Find where the given text appears and provide that cell's center as (x, y) coordinate. 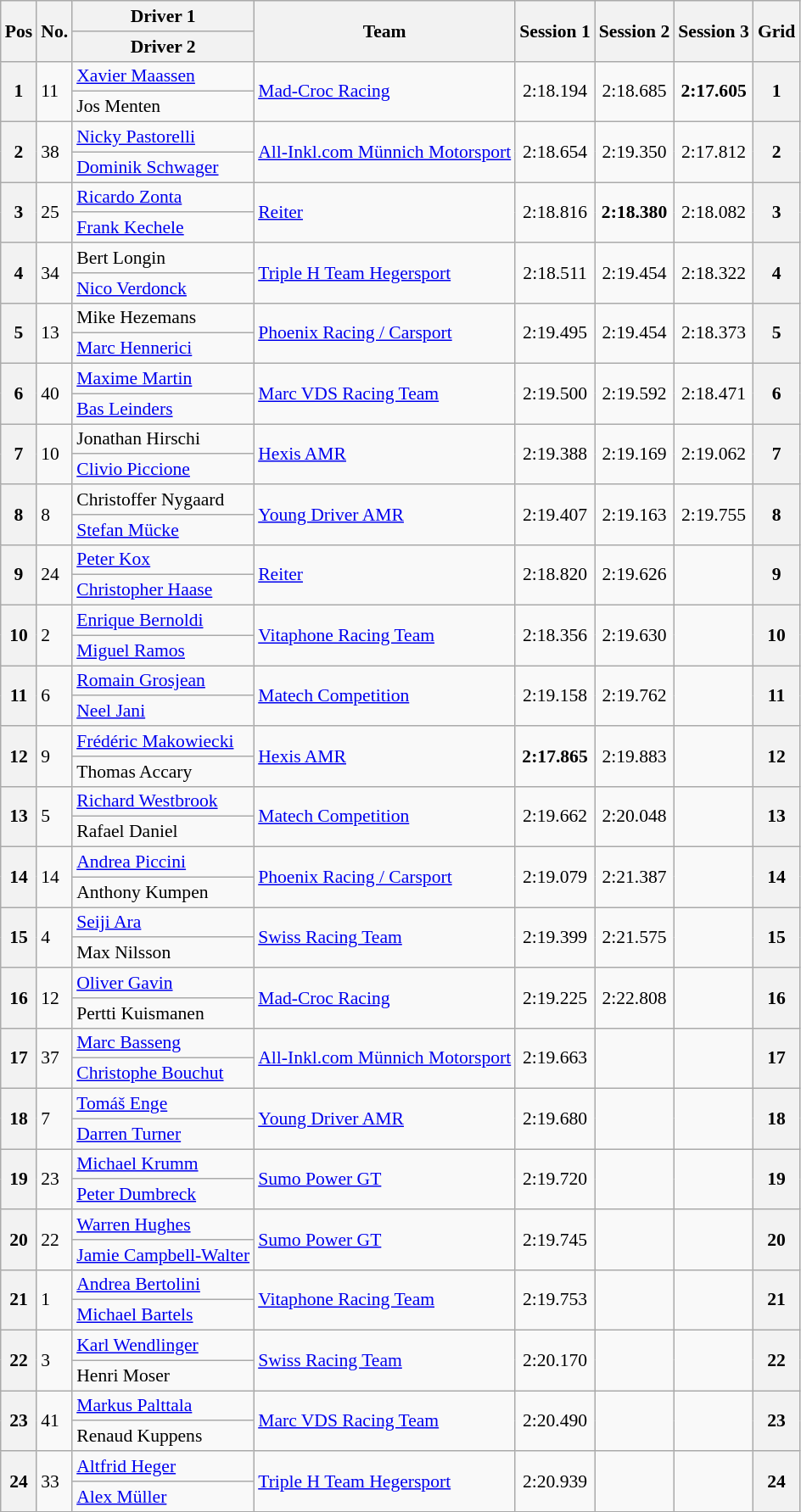
2:19.388 (555, 455)
Grid (777, 31)
Session 3 (714, 31)
2:20.490 (555, 1421)
2:19.169 (635, 455)
2:19.755 (714, 514)
Henri Moser (163, 1375)
Nicky Pastorelli (163, 137)
Jamie Campbell-Walter (163, 1255)
Thomas Accary (163, 772)
2:19.662 (555, 816)
Andrea Bertolini (163, 1285)
2:18.816 (555, 212)
2:17.865 (555, 756)
Ricardo Zonta (163, 198)
Michael Krumm (163, 1164)
Pertti Kuismanen (163, 1013)
Christopher Haase (163, 590)
Jonathan Hirschi (163, 439)
37 (54, 1058)
2:18.685 (635, 92)
2:19.225 (555, 997)
Stefan Mücke (163, 530)
2:18.373 (714, 332)
Christoffer Nygaard (163, 499)
2:19.350 (635, 153)
2:19.883 (635, 756)
Christophe Bouchut (163, 1074)
2:17.605 (714, 92)
Maxime Martin (163, 379)
Session 2 (635, 31)
2:19.680 (555, 1119)
Pos (19, 31)
41 (54, 1421)
2:20.170 (555, 1360)
Frédéric Makowiecki (163, 741)
2:18.471 (714, 393)
Peter Dumbreck (163, 1195)
Xavier Maassen (163, 76)
2:18.380 (635, 212)
Darren Turner (163, 1134)
2:18.322 (714, 273)
2:19.079 (555, 877)
25 (54, 212)
2:19.626 (635, 575)
Andrea Piccini (163, 862)
Miguel Ramos (163, 650)
No. (54, 31)
2:19.762 (635, 695)
33 (54, 1481)
2:19.495 (555, 332)
Tomáš Enge (163, 1104)
2:18.654 (555, 153)
Driver 1 (163, 16)
Mike Hezemans (163, 318)
2:19.630 (635, 636)
2:19.720 (555, 1179)
Neel Jani (163, 711)
Bas Leinders (163, 409)
38 (54, 153)
2:19.062 (714, 455)
2:21.387 (635, 877)
Renaud Kuppens (163, 1437)
2:19.663 (555, 1058)
2:18.194 (555, 92)
Rafael Daniel (163, 832)
2:18.820 (555, 575)
2:17.812 (714, 153)
2:18.511 (555, 273)
Warren Hughes (163, 1225)
Karl Wendlinger (163, 1346)
Jos Menten (163, 107)
Session 1 (555, 31)
2:19.407 (555, 514)
Altfrid Heger (163, 1466)
Alex Müller (163, 1497)
Oliver Gavin (163, 983)
40 (54, 393)
Peter Kox (163, 560)
Richard Westbrook (163, 801)
2:19.745 (555, 1240)
2:20.939 (555, 1481)
2:19.399 (555, 938)
2:18.356 (555, 636)
2:19.592 (635, 393)
Romain Grosjean (163, 681)
Michael Bartels (163, 1315)
2:19.500 (555, 393)
Max Nilsson (163, 953)
Anthony Kumpen (163, 892)
Bert Longin (163, 258)
Enrique Bernoldi (163, 621)
Marc Hennerici (163, 349)
Marc Basseng (163, 1043)
Driver 2 (163, 47)
2:19.158 (555, 695)
Dominik Schwager (163, 167)
2:18.082 (714, 212)
2:21.575 (635, 938)
2:22.808 (635, 997)
Nico Verdonck (163, 288)
2:19.753 (555, 1299)
2:20.048 (635, 816)
Seiji Ara (163, 923)
34 (54, 273)
Clivio Piccione (163, 470)
2:19.163 (635, 514)
Frank Kechele (163, 228)
Markus Palttala (163, 1406)
Team (384, 31)
